Output the (x, y) coordinate of the center of the cell containing the given text.  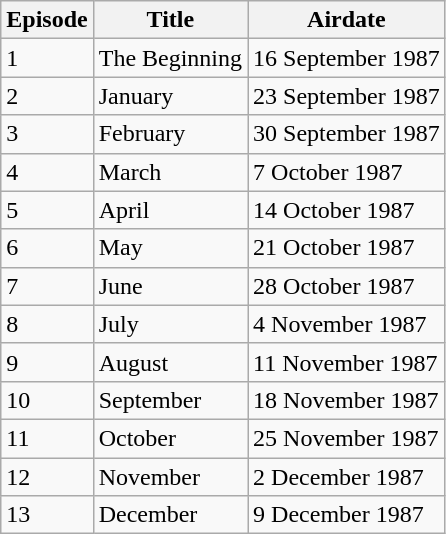
12 (47, 477)
July (170, 324)
28 October 1987 (347, 286)
9 December 1987 (347, 515)
7 October 1987 (347, 172)
18 November 1987 (347, 400)
April (170, 210)
The Beginning (170, 58)
February (170, 134)
January (170, 96)
16 September 1987 (347, 58)
5 (47, 210)
6 (47, 248)
3 (47, 134)
4 (47, 172)
Title (170, 20)
May (170, 248)
7 (47, 286)
Episode (47, 20)
8 (47, 324)
9 (47, 362)
1 (47, 58)
Airdate (347, 20)
21 October 1987 (347, 248)
13 (47, 515)
25 November 1987 (347, 438)
October (170, 438)
November (170, 477)
10 (47, 400)
11 November 1987 (347, 362)
March (170, 172)
2 December 1987 (347, 477)
September (170, 400)
11 (47, 438)
30 September 1987 (347, 134)
June (170, 286)
2 (47, 96)
14 October 1987 (347, 210)
23 September 1987 (347, 96)
December (170, 515)
4 November 1987 (347, 324)
August (170, 362)
